Scan for the cell matching the given text and deliver its (X, Y) coordinate at center. 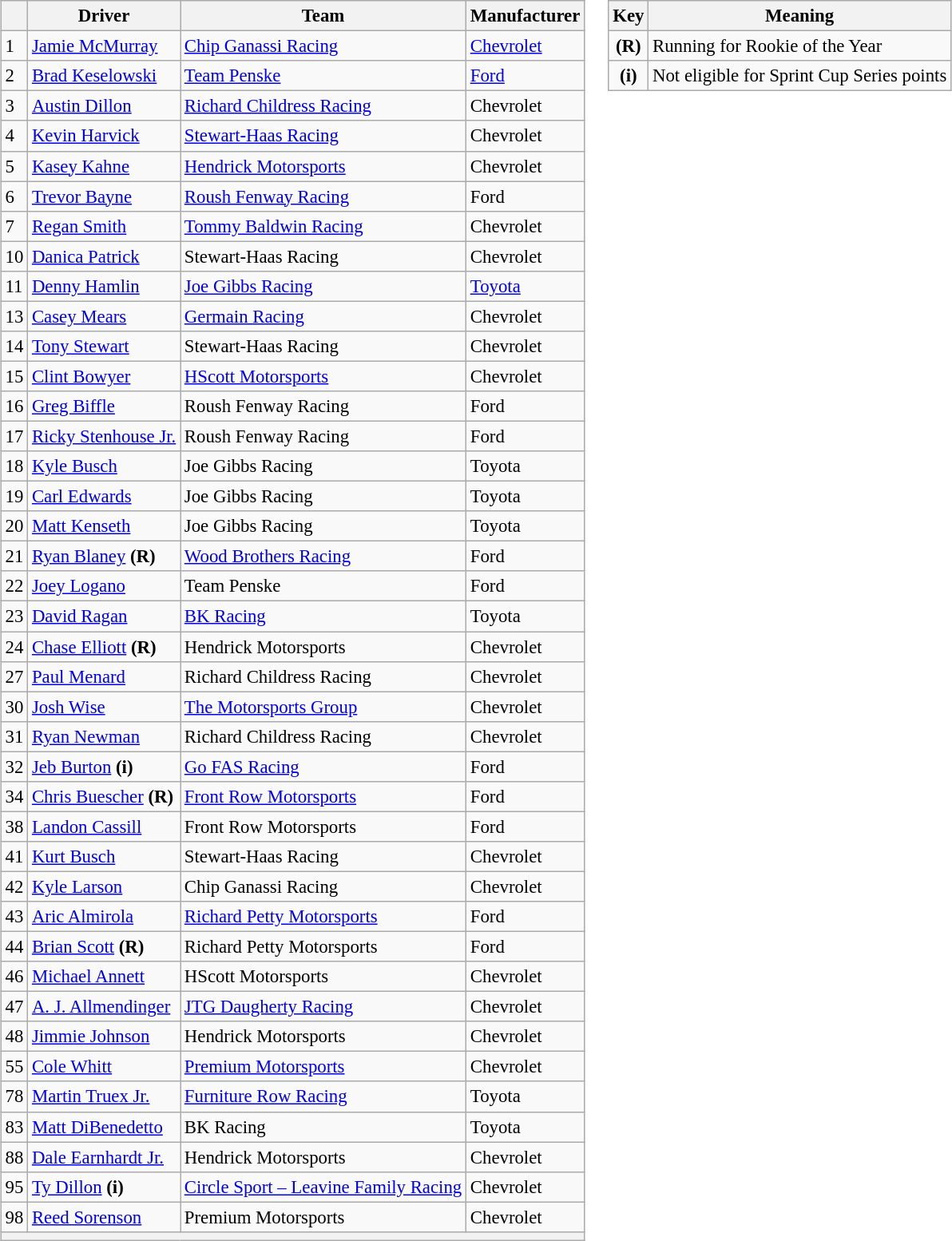
Greg Biffle (104, 406)
Michael Annett (104, 977)
Danica Patrick (104, 256)
Jeb Burton (i) (104, 767)
Kyle Larson (104, 886)
Martin Truex Jr. (104, 1096)
Carl Edwards (104, 497)
Landon Cassill (104, 827)
Circle Sport – Leavine Family Racing (323, 1187)
20 (14, 526)
44 (14, 946)
Ty Dillon (i) (104, 1187)
4 (14, 136)
(i) (629, 76)
Aric Almirola (104, 917)
46 (14, 977)
Chris Buescher (R) (104, 796)
18 (14, 466)
Josh Wise (104, 707)
43 (14, 917)
14 (14, 347)
JTG Daugherty Racing (323, 1007)
Manufacturer (526, 16)
Matt DiBenedetto (104, 1127)
Trevor Bayne (104, 196)
32 (14, 767)
Key (629, 16)
Paul Menard (104, 676)
Denny Hamlin (104, 286)
Chase Elliott (R) (104, 646)
Not eligible for Sprint Cup Series points (800, 76)
Ryan Blaney (R) (104, 557)
Regan Smith (104, 226)
Brad Keselowski (104, 76)
98 (14, 1217)
10 (14, 256)
Kurt Busch (104, 857)
Dale Earnhardt Jr. (104, 1157)
15 (14, 376)
47 (14, 1007)
Kasey Kahne (104, 166)
Cole Whitt (104, 1067)
Running for Rookie of the Year (800, 46)
1 (14, 46)
Furniture Row Racing (323, 1096)
24 (14, 646)
Austin Dillon (104, 106)
21 (14, 557)
Clint Bowyer (104, 376)
Team (323, 16)
27 (14, 676)
Brian Scott (R) (104, 946)
48 (14, 1037)
42 (14, 886)
6 (14, 196)
5 (14, 166)
Wood Brothers Racing (323, 557)
11 (14, 286)
Reed Sorenson (104, 1217)
23 (14, 617)
30 (14, 707)
31 (14, 736)
Tony Stewart (104, 347)
Jimmie Johnson (104, 1037)
Casey Mears (104, 316)
2 (14, 76)
Driver (104, 16)
Joey Logano (104, 586)
41 (14, 857)
83 (14, 1127)
Tommy Baldwin Racing (323, 226)
34 (14, 796)
3 (14, 106)
22 (14, 586)
16 (14, 406)
Ryan Newman (104, 736)
7 (14, 226)
David Ragan (104, 617)
95 (14, 1187)
Kyle Busch (104, 466)
55 (14, 1067)
19 (14, 497)
Kevin Harvick (104, 136)
Jamie McMurray (104, 46)
Ricky Stenhouse Jr. (104, 436)
Germain Racing (323, 316)
Meaning (800, 16)
78 (14, 1096)
The Motorsports Group (323, 707)
Go FAS Racing (323, 767)
17 (14, 436)
Matt Kenseth (104, 526)
(R) (629, 46)
88 (14, 1157)
A. J. Allmendinger (104, 1007)
38 (14, 827)
13 (14, 316)
